Capture the cell that displays the provided text and extract its (X, Y) central coordinate. 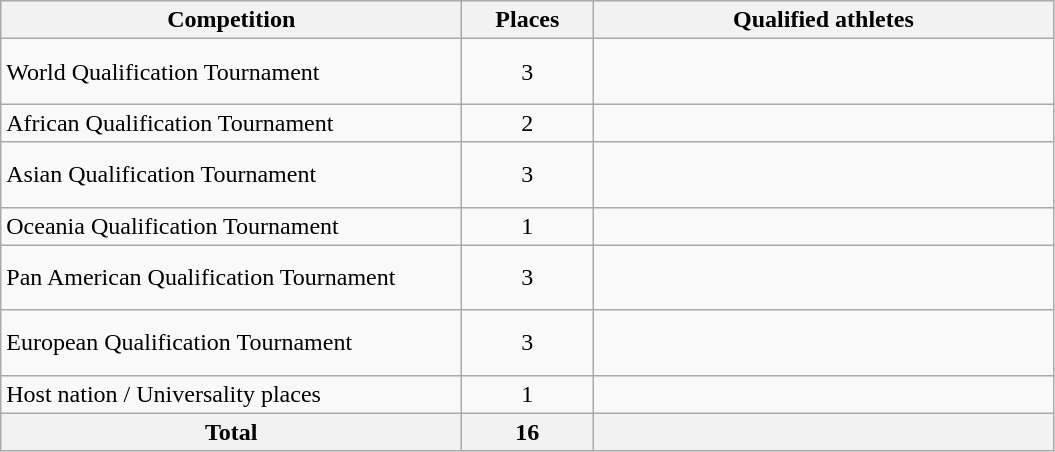
2 (528, 123)
16 (528, 432)
Oceania Qualification Tournament (232, 226)
Places (528, 20)
Host nation / Universality places (232, 394)
European Qualification Tournament (232, 342)
Total (232, 432)
Qualified athletes (824, 20)
African Qualification Tournament (232, 123)
Competition (232, 20)
World Qualification Tournament (232, 72)
Pan American Qualification Tournament (232, 278)
Asian Qualification Tournament (232, 174)
